Search for the cell housing the specified text and yield its [X, Y] center coordinate. 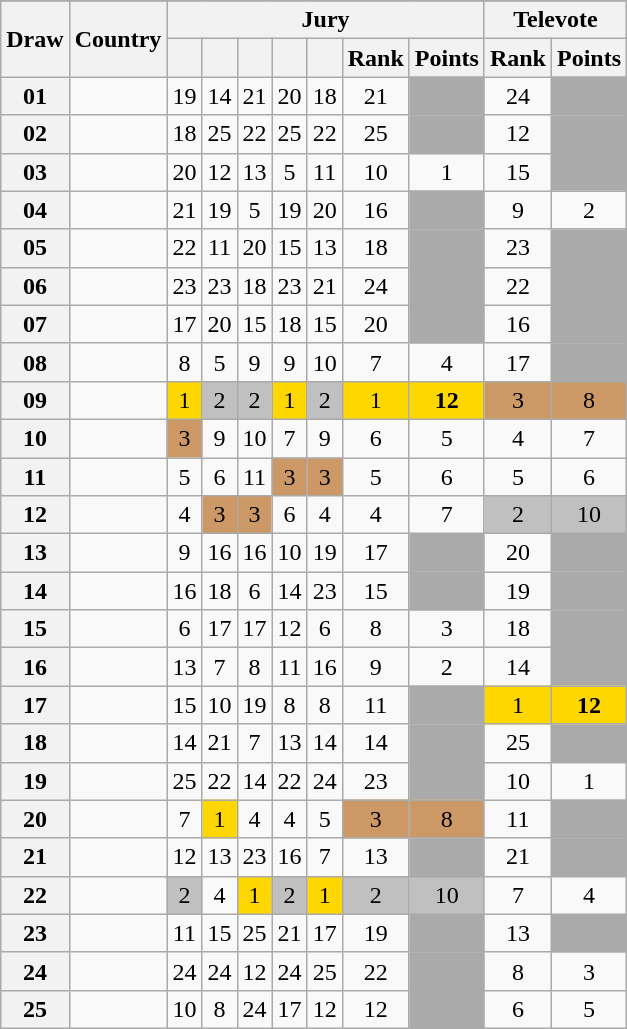
03 [35, 172]
01 [35, 96]
02 [35, 134]
Draw [35, 39]
Jury [326, 20]
Country [118, 39]
09 [35, 400]
05 [35, 248]
08 [35, 362]
Televote [555, 20]
04 [35, 210]
06 [35, 286]
07 [35, 324]
